Search for the cell housing the specified text and yield its [x, y] center coordinate. 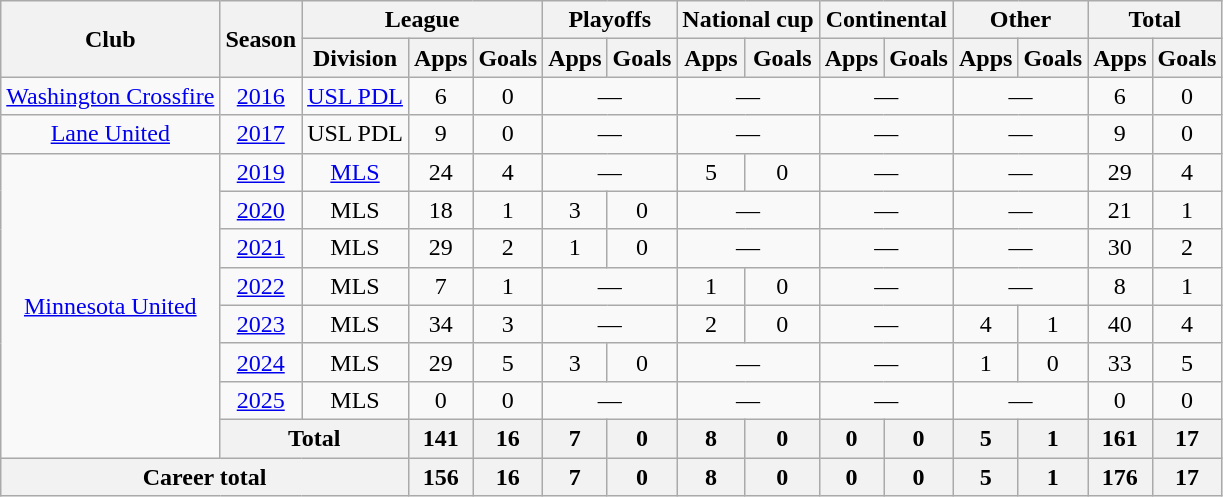
40 [1120, 324]
Division [356, 58]
Season [261, 39]
Playoffs [610, 20]
Washington Crossfire [110, 96]
161 [1120, 438]
2021 [261, 248]
Career total [205, 477]
33 [1120, 362]
League [422, 20]
156 [440, 477]
176 [1120, 477]
2016 [261, 96]
24 [440, 172]
2024 [261, 362]
2023 [261, 324]
30 [1120, 248]
Lane United [110, 134]
21 [1120, 210]
2025 [261, 400]
34 [440, 324]
Other [1020, 20]
2019 [261, 172]
2020 [261, 210]
2022 [261, 286]
National cup [748, 20]
18 [440, 210]
2017 [261, 134]
141 [440, 438]
Minnesota United [110, 305]
Club [110, 39]
Continental [886, 20]
